Scan for the cell matching the given text and deliver its [X, Y] coordinate at center. 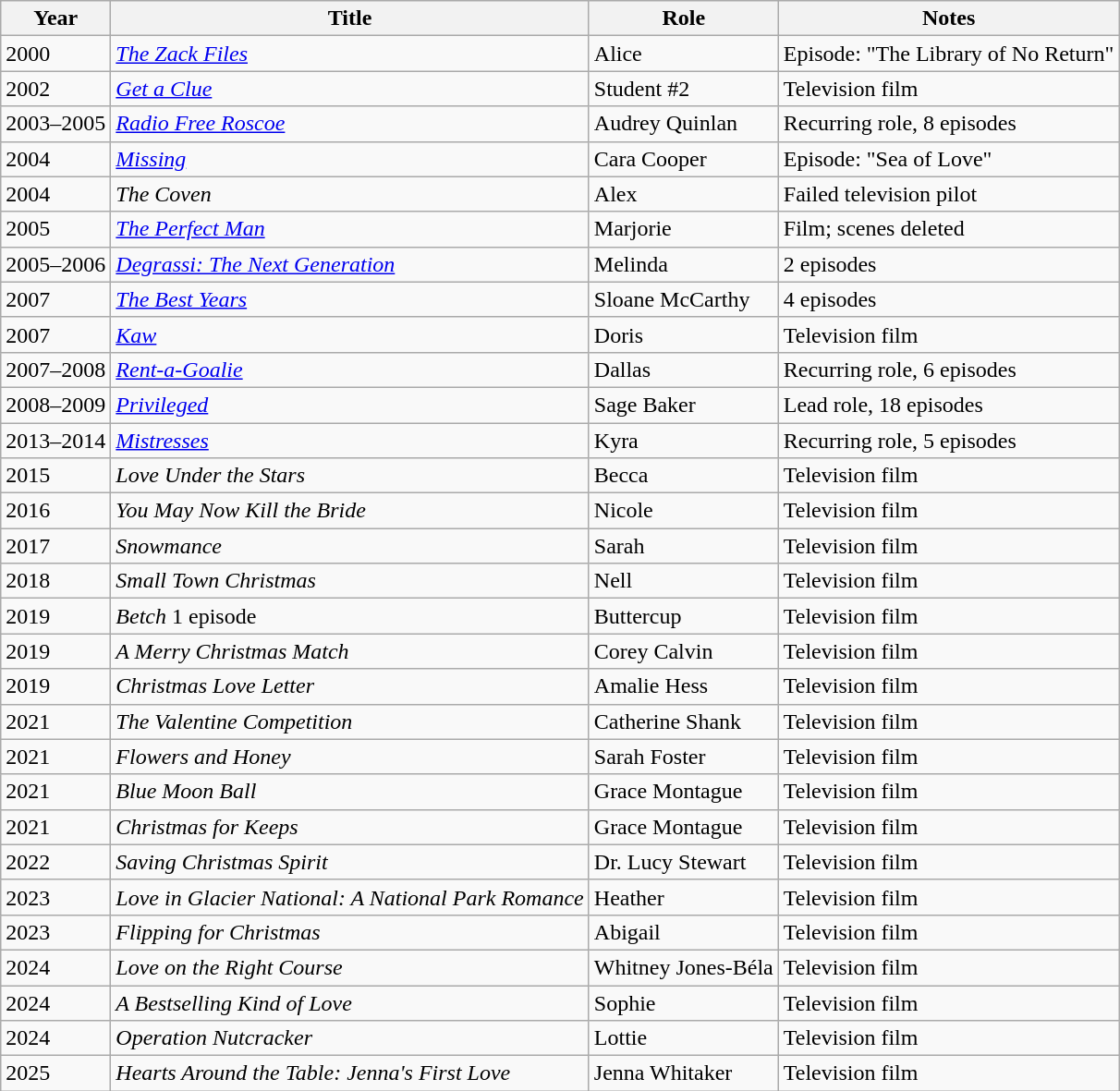
Failed television pilot [948, 194]
2002 [55, 89]
Mistresses [349, 441]
4 episodes [948, 299]
Role [684, 18]
2017 [55, 546]
2022 [55, 862]
A Bestselling Kind of Love [349, 1002]
Jenna Whitaker [684, 1073]
You May Now Kill the Bride [349, 511]
Degrassi: The Next Generation [349, 264]
2025 [55, 1073]
2015 [55, 476]
Flipping for Christmas [349, 932]
2005 [55, 229]
Operation Nutcracker [349, 1038]
Melinda [684, 264]
Title [349, 18]
Love on the Right Course [349, 967]
Film; scenes deleted [948, 229]
Episode: "The Library of No Return" [948, 54]
Saving Christmas Spirit [349, 862]
Recurring role, 5 episodes [948, 441]
Dr. Lucy Stewart [684, 862]
The Valentine Competition [349, 721]
Sage Baker [684, 405]
Amalie Hess [684, 686]
Marjorie [684, 229]
Love in Glacier National: A National Park Romance [349, 897]
2003–2005 [55, 124]
Year [55, 18]
Alex [684, 194]
Love Under the Stars [349, 476]
Christmas for Keeps [349, 827]
Flowers and Honey [349, 757]
2005–2006 [55, 264]
The Best Years [349, 299]
Cara Cooper [684, 159]
Christmas Love Letter [349, 686]
Betch 1 episode [349, 616]
Kaw [349, 334]
Buttercup [684, 616]
2013–2014 [55, 441]
2000 [55, 54]
Missing [349, 159]
Notes [948, 18]
The Zack Files [349, 54]
Becca [684, 476]
Dallas [684, 370]
Snowmance [349, 546]
Catherine Shank [684, 721]
Alice [684, 54]
Audrey Quinlan [684, 124]
Heather [684, 897]
Lead role, 18 episodes [948, 405]
Radio Free Roscoe [349, 124]
Corey Calvin [684, 651]
Get a Clue [349, 89]
2007–2008 [55, 370]
Sloane McCarthy [684, 299]
2008–2009 [55, 405]
Hearts Around the Table: Jenna's First Love [349, 1073]
Rent-a-Goalie [349, 370]
2016 [55, 511]
Privileged [349, 405]
Nell [684, 581]
A Merry Christmas Match [349, 651]
2018 [55, 581]
Sarah [684, 546]
Lottie [684, 1038]
Doris [684, 334]
2 episodes [948, 264]
Blue Moon Ball [349, 792]
The Coven [349, 194]
Episode: "Sea of Love" [948, 159]
Abigail [684, 932]
Recurring role, 8 episodes [948, 124]
Recurring role, 6 episodes [948, 370]
Nicole [684, 511]
Kyra [684, 441]
Student #2 [684, 89]
Sophie [684, 1002]
Whitney Jones-Béla [684, 967]
Small Town Christmas [349, 581]
The Perfect Man [349, 229]
Sarah Foster [684, 757]
